Provide the [X, Y] coordinate of the cell's center where the given text is located.  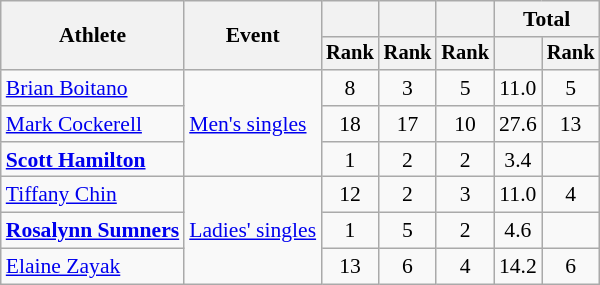
12 [350, 195]
3.4 [518, 160]
Total [546, 19]
Ladies' singles [252, 230]
Tiffany Chin [92, 195]
Elaine Zayak [92, 267]
Men's singles [252, 124]
Rosalynn Sumners [92, 231]
17 [408, 124]
Brian Boitano [92, 88]
14.2 [518, 267]
Mark Cockerell [92, 124]
8 [350, 88]
18 [350, 124]
4.6 [518, 231]
Athlete [92, 36]
27.6 [518, 124]
Scott Hamilton [92, 160]
10 [465, 124]
Event [252, 36]
